Return (X, Y) of the center of cell containing provided text 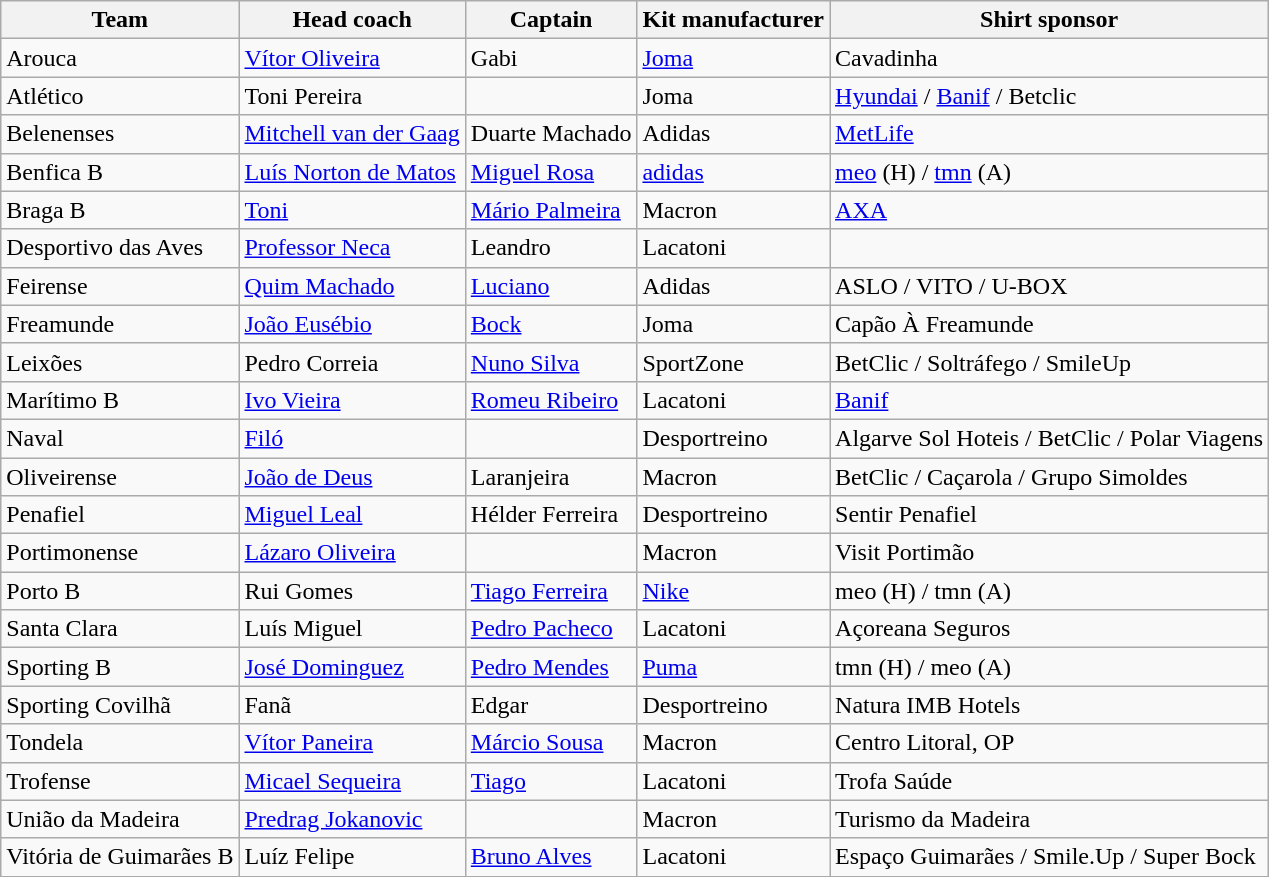
Centro Litoral, OP (1050, 743)
Trofense (120, 781)
Miguel Leal (352, 515)
Natura IMB Hotels (1050, 705)
Shirt sponsor (1050, 20)
Belenenses (120, 134)
MetLife (1050, 134)
Arouca (120, 58)
José Dominguez (352, 667)
Nuno Silva (551, 362)
João Eusébio (352, 324)
Team (120, 20)
Benfica B (120, 172)
Desportivo das Aves (120, 248)
Atlético (120, 96)
Kit manufacturer (734, 20)
Braga B (120, 210)
Freamunde (120, 324)
Luís Miguel (352, 629)
Predrag Jokanovic (352, 819)
Head coach (352, 20)
Visit Portimão (1050, 553)
Toni Pereira (352, 96)
Sentir Penafiel (1050, 515)
Bock (551, 324)
Vitória de Guimarães B (120, 857)
João de Deus (352, 477)
BetClic / Soltráfego / SmileUp (1050, 362)
Turismo da Madeira (1050, 819)
Pedro Pacheco (551, 629)
União da Madeira (120, 819)
Leandro (551, 248)
Lázaro Oliveira (352, 553)
Edgar (551, 705)
Luís Norton de Matos (352, 172)
Oliveirense (120, 477)
Feirense (120, 286)
Márcio Sousa (551, 743)
Cavadinha (1050, 58)
Micael Sequeira (352, 781)
Puma (734, 667)
Trofa Saúde (1050, 781)
Penafiel (120, 515)
Luíz Felipe (352, 857)
Porto B (120, 591)
Gabi (551, 58)
Vítor Paneira (352, 743)
Santa Clara (120, 629)
Captain (551, 20)
Toni (352, 210)
Miguel Rosa (551, 172)
Tiago (551, 781)
Nike (734, 591)
Espaço Guimarães / Smile.Up / Super Bock (1050, 857)
ASLO / VITO / U-BOX (1050, 286)
Sporting Covilhã (120, 705)
Pedro Correia (352, 362)
Mário Palmeira (551, 210)
Professor Neca (352, 248)
Açoreana Seguros (1050, 629)
Marítimo B (120, 400)
Vítor Oliveira (352, 58)
Luciano (551, 286)
tmn (H) / meo (A) (1050, 667)
Hyundai / Banif / Betclic (1050, 96)
Leixões (120, 362)
Capão À Freamunde (1050, 324)
Ivo Vieira (352, 400)
BetClic / Caçarola / Grupo Simoldes (1050, 477)
Portimonense (120, 553)
adidas (734, 172)
Tiago Ferreira (551, 591)
Rui Gomes (352, 591)
Pedro Mendes (551, 667)
Tondela (120, 743)
Quim Machado (352, 286)
Algarve Sol Hoteis / BetClic / Polar Viagens (1050, 438)
Naval (120, 438)
Mitchell van der Gaag (352, 134)
Duarte Machado (551, 134)
SportZone (734, 362)
Sporting B (120, 667)
Hélder Ferreira (551, 515)
Banif (1050, 400)
Laranjeira (551, 477)
Fanã (352, 705)
Romeu Ribeiro (551, 400)
AXA (1050, 210)
Bruno Alves (551, 857)
Filó (352, 438)
